Pinpoint the cell where the given text exists, returning its (x, y) midpoint coordinate. 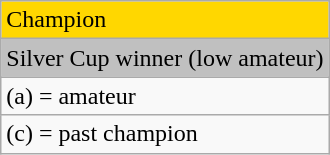
Champion (165, 20)
(c) = past champion (165, 134)
(a) = amateur (165, 96)
Silver Cup winner (low amateur) (165, 58)
